Return the (x, y) coordinate for the center point of the cell that contains the specified text.  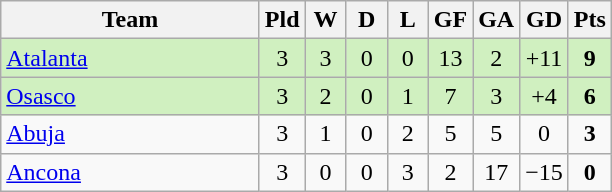
+11 (544, 58)
D (366, 20)
Ancona (130, 172)
9 (590, 58)
Pld (282, 20)
17 (496, 172)
Abuja (130, 134)
−15 (544, 172)
Osasco (130, 96)
W (326, 20)
GA (496, 20)
Team (130, 20)
7 (450, 96)
Atalanta (130, 58)
13 (450, 58)
Pts (590, 20)
L (408, 20)
GD (544, 20)
6 (590, 96)
GF (450, 20)
+4 (544, 96)
